Pinpoint the cell where the given text exists, returning its [x, y] midpoint coordinate. 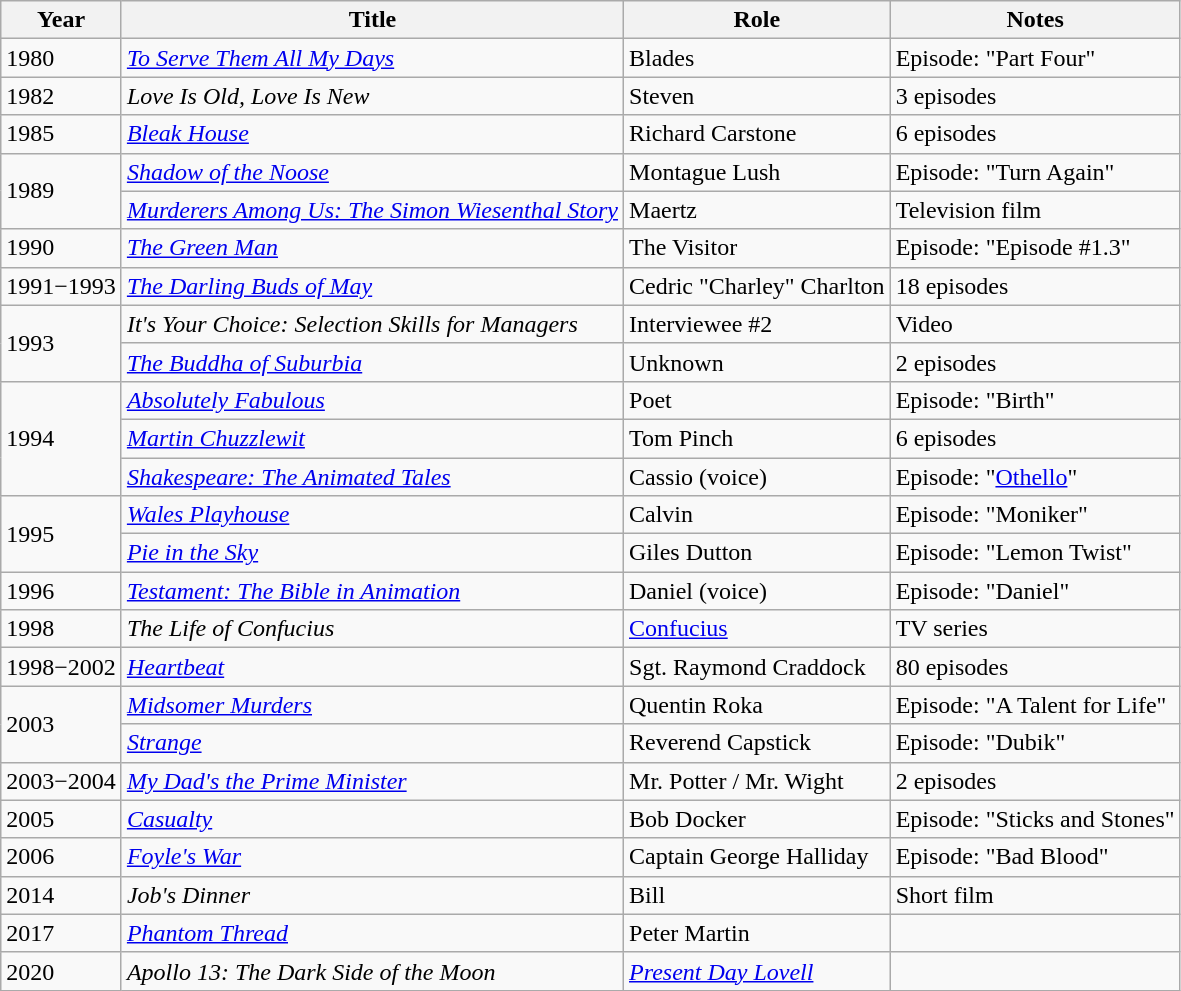
Bob Docker [758, 819]
1990 [62, 248]
Episode: "Sticks and Stones" [1035, 819]
1996 [62, 591]
1980 [62, 58]
2014 [62, 895]
18 episodes [1035, 286]
Episode: "Part Four" [1035, 58]
Short film [1035, 895]
Television film [1035, 210]
Video [1035, 324]
Giles Dutton [758, 553]
Murderers Among Us: The Simon Wiesenthal Story [372, 210]
2003 [62, 724]
1985 [62, 134]
Episode: "Bad Blood" [1035, 857]
Title [372, 20]
Episode: "Birth" [1035, 400]
Reverend Capstick [758, 743]
Midsomer Murders [372, 705]
The Darling Buds of May [372, 286]
1998−2002 [62, 667]
2003−2004 [62, 781]
Episode: "Lemon Twist" [1035, 553]
1991−1993 [62, 286]
Confucius [758, 629]
2005 [62, 819]
Wales Playhouse [372, 515]
2017 [62, 933]
Present Day Lovell [758, 971]
TV series [1035, 629]
Job's Dinner [372, 895]
Bill [758, 895]
Love Is Old, Love Is New [372, 96]
1993 [62, 343]
Episode: "Episode #1.3" [1035, 248]
Year [62, 20]
1982 [62, 96]
Episode: "Moniker" [1035, 515]
Peter Martin [758, 933]
80 episodes [1035, 667]
Cassio (voice) [758, 477]
It's Your Choice: Selection Skills for Managers [372, 324]
Captain George Halliday [758, 857]
Absolutely Fabulous [372, 400]
Episode: "Turn Again" [1035, 172]
1994 [62, 438]
1998 [62, 629]
Foyle's War [372, 857]
Poet [758, 400]
Episode: "Daniel" [1035, 591]
2006 [62, 857]
Maertz [758, 210]
To Serve Them All My Days [372, 58]
Episode: "Othello" [1035, 477]
Unknown [758, 362]
Role [758, 20]
3 episodes [1035, 96]
Testament: The Bible in Animation [372, 591]
Episode: "Dubik" [1035, 743]
The Buddha of Suburbia [372, 362]
Richard Carstone [758, 134]
The Life of Confucius [372, 629]
Shakespeare: The Animated Tales [372, 477]
Phantom Thread [372, 933]
Apollo 13: The Dark Side of the Moon [372, 971]
Cedric "Charley" Charlton [758, 286]
Steven [758, 96]
Mr. Potter / Mr. Wight [758, 781]
Interviewee #2 [758, 324]
Bleak House [372, 134]
Martin Chuzzlewit [372, 438]
Pie in the Sky [372, 553]
Casualty [372, 819]
Tom Pinch [758, 438]
Strange [372, 743]
Daniel (voice) [758, 591]
Episode: "A Talent for Life" [1035, 705]
Heartbeat [372, 667]
The Visitor [758, 248]
The Green Man [372, 248]
Sgt. Raymond Craddock [758, 667]
Blades [758, 58]
Notes [1035, 20]
1989 [62, 191]
2020 [62, 971]
My Dad's the Prime Minister [372, 781]
Montague Lush [758, 172]
Shadow of the Noose [372, 172]
Calvin [758, 515]
Quentin Roka [758, 705]
1995 [62, 534]
